From the cell containing the given text, extract its center point as (X, Y) coordinate. 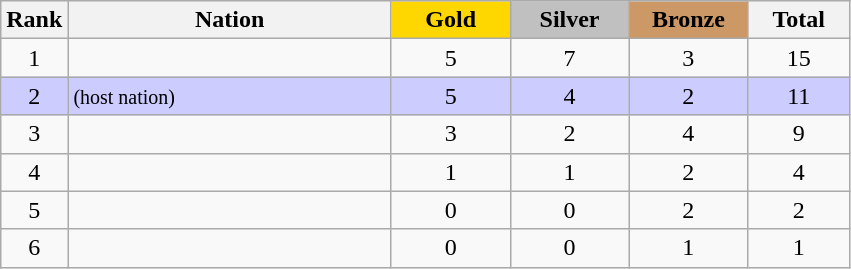
(host nation) (230, 96)
Rank (34, 20)
9 (799, 134)
15 (799, 58)
7 (570, 58)
Gold (450, 20)
Bronze (688, 20)
Nation (230, 20)
Silver (570, 20)
6 (34, 248)
11 (799, 96)
Total (799, 20)
